Scan for the cell matching the given text and deliver its (x, y) coordinate at center. 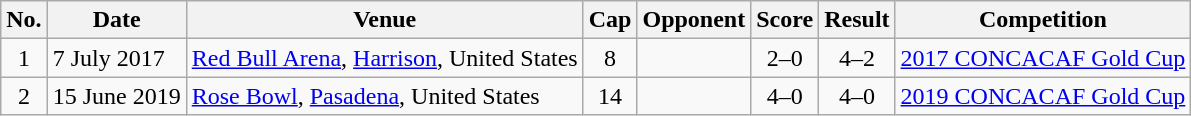
2017 CONCACAF Gold Cup (1043, 58)
14 (610, 96)
8 (610, 58)
1 (24, 58)
2019 CONCACAF Gold Cup (1043, 96)
4–2 (857, 58)
2 (24, 96)
Venue (384, 20)
Cap (610, 20)
Competition (1043, 20)
Red Bull Arena, Harrison, United States (384, 58)
2–0 (785, 58)
Result (857, 20)
7 July 2017 (116, 58)
15 June 2019 (116, 96)
Opponent (694, 20)
No. (24, 20)
Date (116, 20)
Rose Bowl, Pasadena, United States (384, 96)
Score (785, 20)
